Locate the cell with the specified text and output its [X, Y] center coordinate. 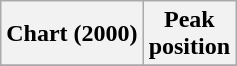
Chart (2000) [72, 34]
Peakposition [189, 34]
